Find where the given text appears and provide that cell's center as [x, y] coordinate. 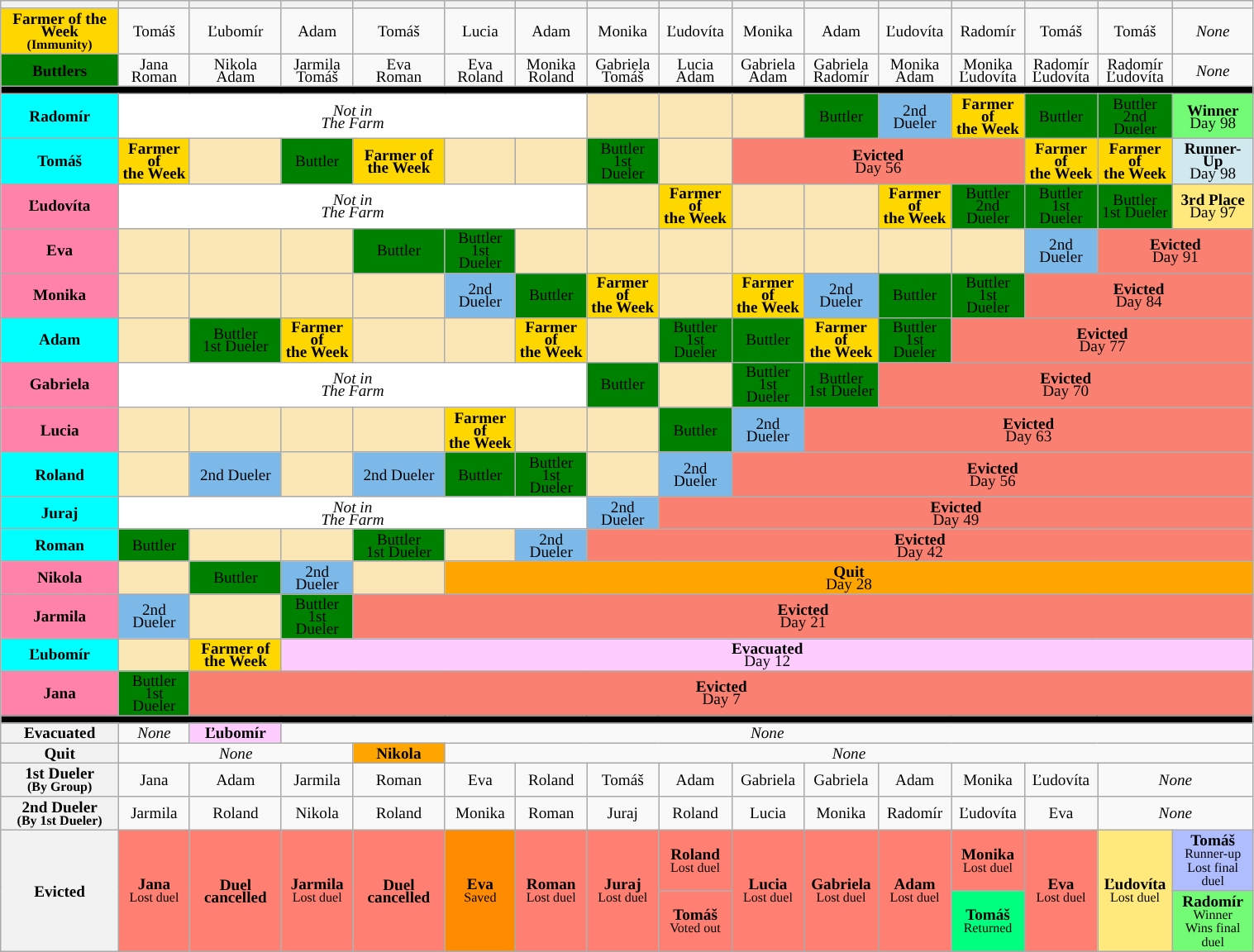
Evicted Day 70 [1066, 384]
Evicted Day 42 [920, 545]
EvaSaved [480, 891]
TomášReturned [988, 921]
1st Dueler(By Group) [60, 780]
MonikaAdam [914, 69]
LuciaLost duel [767, 891]
GabrielaTomáš [623, 69]
TomášVoted out [695, 921]
Evicted Day 63 [1028, 430]
EvaRoman [398, 69]
Evicted Day 49 [956, 512]
RadomírWinnerWins final duel [1213, 921]
ĽudovítaLost duel [1136, 891]
RolandLost duel [695, 860]
Evicted Day 91 [1175, 250]
Evicted Day 84 [1139, 295]
2nd Dueler(By 1st Dueler) [60, 813]
Evicted Day 77 [1103, 340]
MonikaRoland [551, 69]
JarmilaLost duel [317, 891]
Evicted Day 7 [721, 693]
Buttlers [60, 69]
EvaLost duel [1061, 891]
Evicted [60, 891]
Quit [60, 753]
NikolaAdam [235, 69]
Runner-Up Day 98 [1213, 161]
3rd Place Day 97 [1213, 206]
Evicted Day 21 [803, 616]
LuciaAdam [695, 69]
GabrielaAdam [767, 69]
JanaLost duel [154, 891]
JanaRoman [154, 69]
MonikaLost duel [988, 860]
GabrielaLost duel [842, 891]
TomášRunner-upLost final duel [1213, 860]
AdamLost duel [914, 891]
Farmer of the Week(Immunity) [60, 31]
RomanLost duel [551, 891]
JarmilaTomáš [317, 69]
GabrielaRadomír [842, 69]
Winner Day 98 [1213, 117]
EvaRoland [480, 69]
MonikaĽudovíta [988, 69]
Quit Day 28 [849, 577]
JurajLost duel [623, 891]
Evacuated [60, 733]
Evacuated Day 12 [767, 654]
